Find where the given text appears and provide that cell's center as [x, y] coordinate. 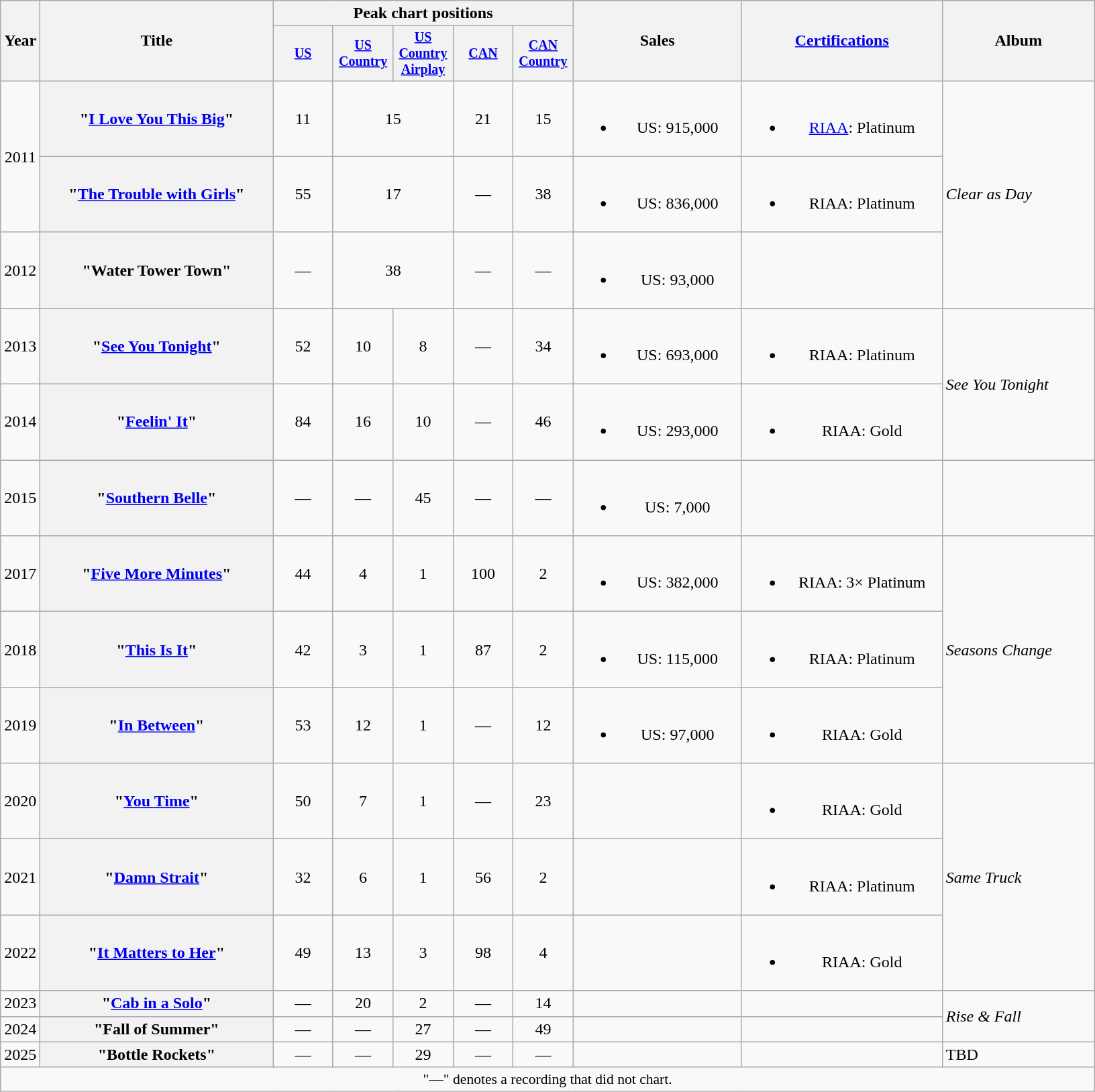
"See You Tonight" [157, 346]
"Five More Minutes" [157, 574]
"It Matters to Her" [157, 952]
23 [543, 801]
Sales [658, 41]
44 [303, 574]
US [303, 54]
"This Is It" [157, 649]
11 [303, 118]
US: 115,000 [658, 649]
CAN Country [543, 54]
2015 [20, 498]
US Country [362, 54]
17 [393, 195]
"Bottle Rockets" [157, 1054]
Album [1019, 41]
"Water Tower Town" [157, 270]
2014 [20, 423]
42 [303, 649]
34 [543, 346]
84 [303, 423]
46 [543, 423]
50 [303, 801]
32 [303, 877]
100 [483, 574]
"Feelin' It" [157, 423]
US: 293,000 [658, 423]
45 [423, 498]
See You Tonight [1019, 384]
RIAA: 3× Platinum [841, 574]
Year [20, 41]
US: 693,000 [658, 346]
Rise & Fall [1019, 1016]
CAN [483, 54]
52 [303, 346]
55 [303, 195]
"The Trouble with Girls" [157, 195]
"I Love You This Big" [157, 118]
8 [423, 346]
"In Between" [157, 726]
Clear as Day [1019, 195]
14 [543, 1003]
US: 97,000 [658, 726]
2023 [20, 1003]
"Damn Strait" [157, 877]
29 [423, 1054]
TBD [1019, 1054]
US Country Airplay [423, 54]
2020 [20, 801]
20 [362, 1003]
27 [423, 1029]
"You Time" [157, 801]
US: 7,000 [658, 498]
13 [362, 952]
2021 [20, 877]
"Cab in a Solo" [157, 1003]
US: 836,000 [658, 195]
98 [483, 952]
US: 382,000 [658, 574]
7 [362, 801]
2022 [20, 952]
2018 [20, 649]
2019 [20, 726]
2011 [20, 156]
2013 [20, 346]
2025 [20, 1054]
US: 915,000 [658, 118]
53 [303, 726]
Seasons Change [1019, 649]
"—" denotes a recording that did not chart. [547, 1079]
Title [157, 41]
21 [483, 118]
"Fall of Summer" [157, 1029]
2024 [20, 1029]
"Southern Belle" [157, 498]
Peak chart positions [423, 13]
Same Truck [1019, 877]
US: 93,000 [658, 270]
Certifications [841, 41]
87 [483, 649]
56 [483, 877]
2012 [20, 270]
6 [362, 877]
16 [362, 423]
2017 [20, 574]
